Provide the (x, y) coordinate of the cell's center where the given text is located.  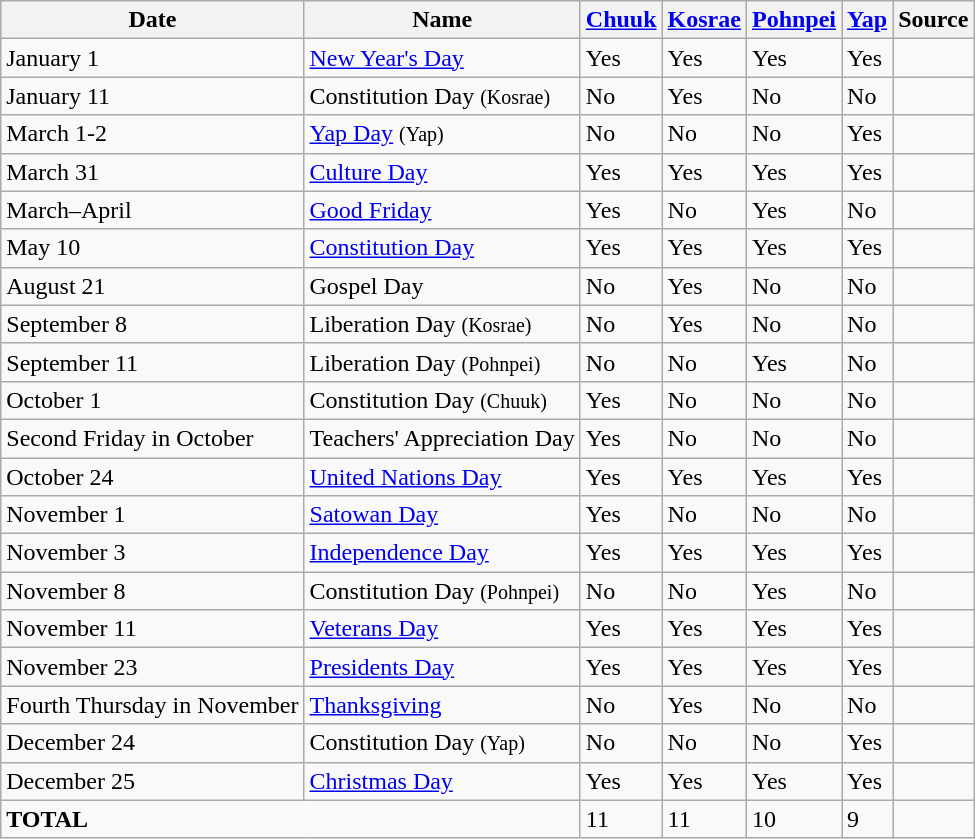
May 10 (152, 248)
Constitution Day (Chuuk) (442, 400)
Thanksgiving (442, 705)
New Year's Day (442, 58)
Gospel Day (442, 286)
March 1-2 (152, 134)
January 11 (152, 96)
Name (442, 20)
March–April (152, 210)
January 1 (152, 58)
Satowan Day (442, 515)
Good Friday (442, 210)
Constitution Day (Kosrae) (442, 96)
Liberation Day (Kosrae) (442, 324)
September 8 (152, 324)
September 11 (152, 362)
10 (794, 819)
Independence Day (442, 553)
Source (934, 20)
Pohnpei (794, 20)
Date (152, 20)
Yap (868, 20)
November 3 (152, 553)
November 8 (152, 591)
March 31 (152, 172)
November 23 (152, 667)
November 11 (152, 629)
Yap Day (Yap) (442, 134)
Fourth Thursday in November (152, 705)
9 (868, 819)
Christmas Day (442, 781)
Constitution Day (Yap) (442, 743)
Veterans Day (442, 629)
August 21 (152, 286)
Second Friday in October (152, 438)
Kosrae (704, 20)
Teachers' Appreciation Day (442, 438)
United Nations Day (442, 477)
Constitution Day (Pohnpei) (442, 591)
Culture Day (442, 172)
October 24 (152, 477)
Liberation Day (Pohnpei) (442, 362)
December 24 (152, 743)
Chuuk (621, 20)
December 25 (152, 781)
Constitution Day (442, 248)
November 1 (152, 515)
Presidents Day (442, 667)
October 1 (152, 400)
TOTAL (291, 819)
